Scan for the cell matching the given text and deliver its (X, Y) coordinate at center. 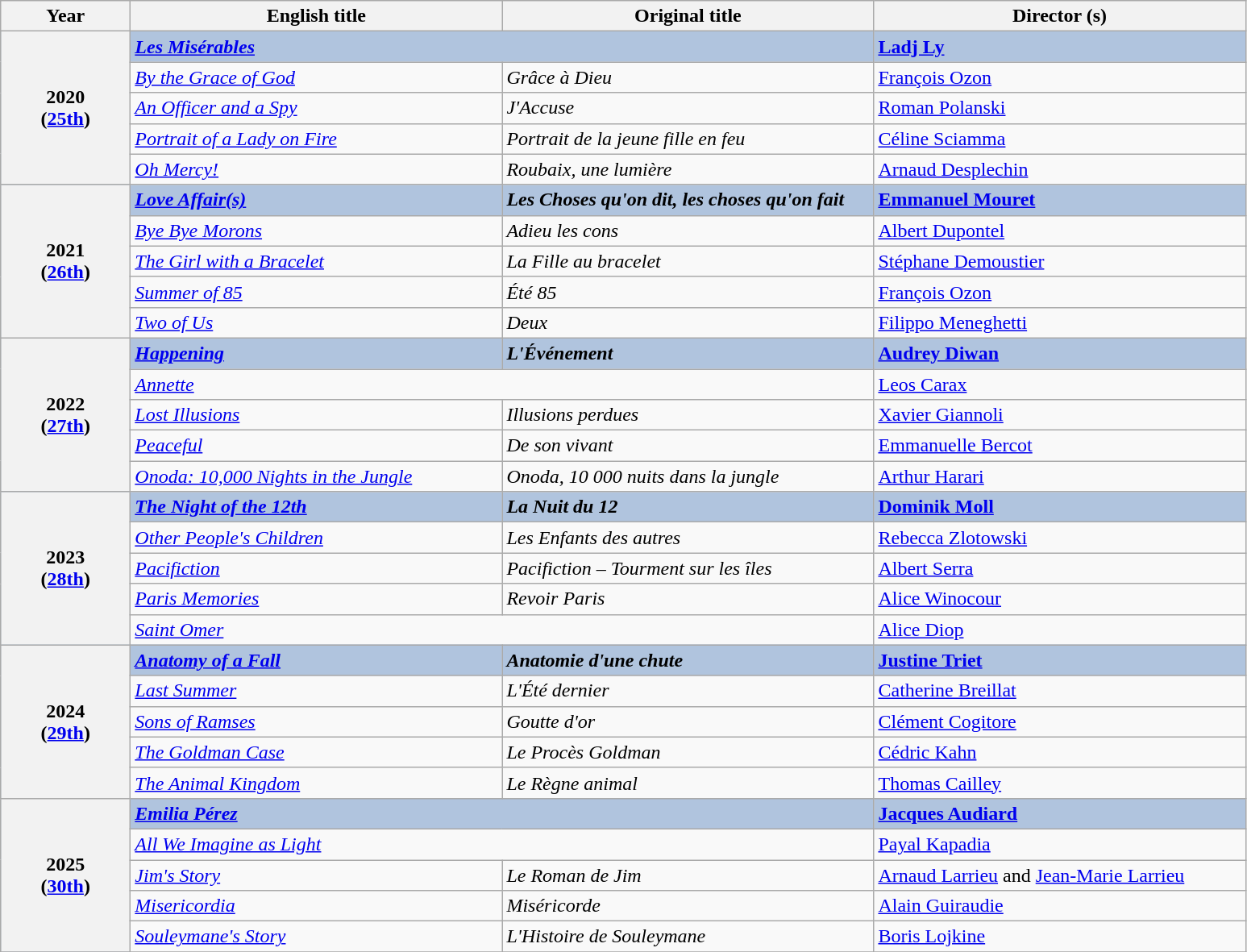
The Animal Kingdom (316, 783)
Catherine Breillat (1059, 691)
Revoir Paris (688, 599)
Cédric Kahn (1059, 752)
Justine Triet (1059, 660)
Anatomy of a Fall (316, 660)
Albert Serra (1059, 568)
Le Règne animal (688, 783)
An Officer and a Spy (316, 108)
Les Choses qu'on dit, les choses qu'on fait (688, 200)
Happening (316, 353)
Audrey Diwan (1059, 353)
Peaceful (316, 446)
Original title (688, 16)
English title (316, 16)
Two of Us (316, 322)
Misericordia (316, 906)
Year (66, 16)
Thomas Cailley (1059, 783)
Alain Guiraudie (1059, 906)
Last Summer (316, 691)
Goutte d'or (688, 721)
L'Événement (688, 353)
2025(30th) (66, 875)
Portrait of a Lady on Fire (316, 139)
Deux (688, 322)
Anatomie d'une chute (688, 660)
2024(29th) (66, 721)
J'Accuse (688, 108)
Saint Omer (502, 630)
Xavier Giannoli (1059, 415)
2022(27th) (66, 414)
Grâce à Dieu (688, 77)
Pacifiction (316, 568)
L'Été dernier (688, 691)
La Fille au bracelet (688, 261)
All We Imagine as Light (502, 844)
Portrait de la jeune fille en feu (688, 139)
Alice Winocour (1059, 599)
Arthur Harari (1059, 476)
Onoda, 10 000 nuits dans la jungle (688, 476)
Arnaud Larrieu and Jean-Marie Larrieu (1059, 875)
Filippo Meneghetti (1059, 322)
Boris Lojkine (1059, 937)
Roubaix, une lumière (688, 169)
Lost Illusions (316, 415)
Emmanuel Mouret (1059, 200)
Adieu les cons (688, 231)
Emmanuelle Bercot (1059, 446)
Dominik Moll (1059, 507)
Souleymane's Story (316, 937)
Alice Diop (1059, 630)
Arnaud Desplechin (1059, 169)
Love Affair(s) (316, 200)
La Nuit du 12 (688, 507)
Leos Carax (1059, 385)
Miséricorde (688, 906)
Jacques Audiard (1059, 813)
Le Procès Goldman (688, 752)
2021(26th) (66, 261)
Les Misérables (502, 47)
Onoda: 10,000 Nights in the Jungle (316, 476)
Paris Memories (316, 599)
Pacifiction – Tourment sur les îles (688, 568)
Le Roman de Jim (688, 875)
2020(25th) (66, 108)
Ladj Ly (1059, 47)
Clément Cogitore (1059, 721)
Emilia Pérez (502, 813)
Director (s) (1059, 16)
Annette (502, 385)
Payal Kapadia (1059, 844)
Illusions perdues (688, 415)
Summer of 85 (316, 292)
Sons of Ramses (316, 721)
By the Grace of God (316, 77)
Roman Polanski (1059, 108)
De son vivant (688, 446)
Bye Bye Morons (316, 231)
Oh Mercy! (316, 169)
Other People's Children (316, 538)
Été 85 (688, 292)
Les Enfants des autres (688, 538)
Rebecca Zlotowski (1059, 538)
Jim's Story (316, 875)
The Night of the 12th (316, 507)
The Girl with a Bracelet (316, 261)
2023(28th) (66, 568)
The Goldman Case (316, 752)
Stéphane Demoustier (1059, 261)
L'Histoire de Souleymane (688, 937)
Céline Sciamma (1059, 139)
Albert Dupontel (1059, 231)
